Extract the (x, y) coordinate from the center of the cell holding the provided text.  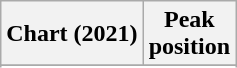
Chart (2021) (72, 34)
Peakposition (189, 34)
